Identify which cell holds the provided text, then report its [X, Y] central coordinate. 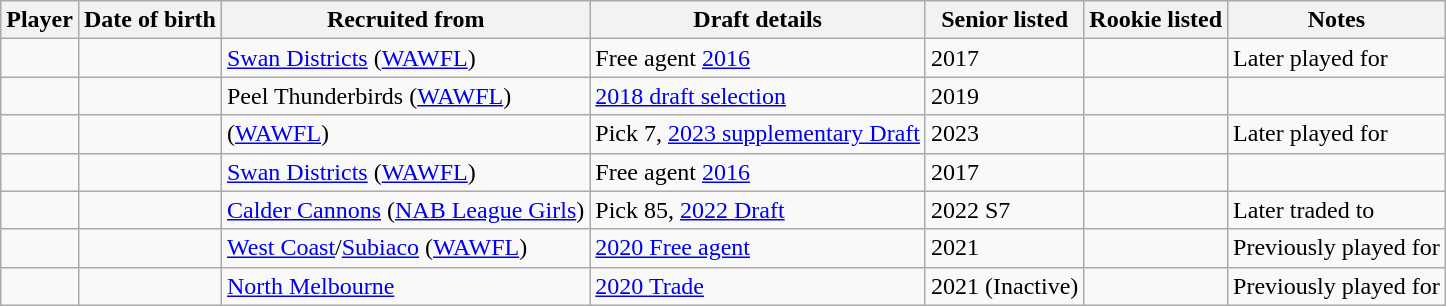
Player [40, 20]
Calder Cannons (NAB League Girls) [405, 210]
2021 (Inactive) [1004, 286]
West Coast/Subiaco (WAWFL) [405, 248]
2021 [1004, 248]
Pick 7, 2023 supplementary Draft [758, 134]
Notes [1337, 20]
2022 S7 [1004, 210]
(WAWFL) [405, 134]
2019 [1004, 96]
Date of birth [150, 20]
Rookie listed [1156, 20]
Recruited from [405, 20]
Later traded to [1337, 210]
Pick 85, 2022 Draft [758, 210]
North Melbourne [405, 286]
2023 [1004, 134]
2018 draft selection [758, 96]
2020 Trade [758, 286]
Senior listed [1004, 20]
Draft details [758, 20]
2020 Free agent [758, 248]
Peel Thunderbirds (WAWFL) [405, 96]
